Provide the (x, y) coordinate of the cell's center where the given text is located.  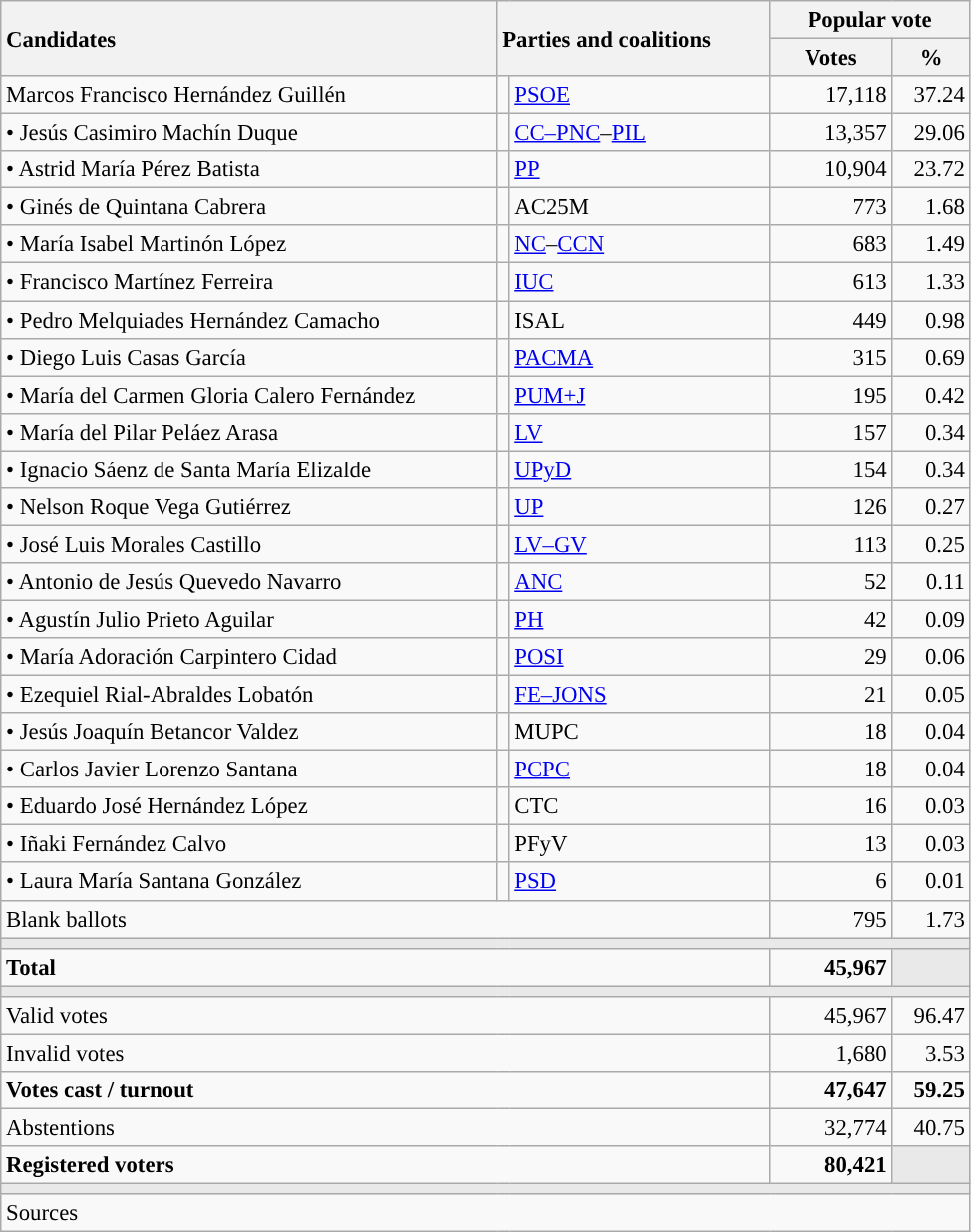
PUM+J (640, 395)
17,118 (831, 95)
FE–JONS (640, 695)
29.06 (931, 133)
• Antonio de Jesús Quevedo Navarro (249, 582)
37.24 (931, 95)
47,647 (831, 1090)
773 (831, 207)
POSI (640, 657)
1,680 (831, 1053)
• Diego Luis Casas García (249, 357)
157 (831, 432)
1.33 (931, 282)
• Francisco Martínez Ferreira (249, 282)
• María Isabel Martinón López (249, 244)
LV (640, 432)
0.27 (931, 507)
0.05 (931, 695)
Votes (831, 58)
• José Luis Morales Castillo (249, 544)
0.42 (931, 395)
Registered voters (385, 1165)
Candidates (249, 38)
32,774 (831, 1127)
PACMA (640, 357)
• Iñaki Fernández Calvo (249, 844)
10,904 (831, 169)
0.09 (931, 619)
ANC (640, 582)
PCPC (640, 770)
Parties and coalitions (634, 38)
Blank ballots (385, 919)
• María del Carmen Gloria Calero Fernández (249, 395)
16 (831, 806)
• Ignacio Sáenz de Santa María Elizalde (249, 469)
• Pedro Melquiades Hernández Camacho (249, 320)
59.25 (931, 1090)
315 (831, 357)
• Ginés de Quintana Cabrera (249, 207)
• María Adoración Carpintero Cidad (249, 657)
• Jesús Casimiro Machín Duque (249, 133)
ISAL (640, 320)
0.69 (931, 357)
• Ezequiel Rial-Abraldes Lobatón (249, 695)
0.11 (931, 582)
Invalid votes (385, 1053)
Valid votes (385, 1016)
3.53 (931, 1053)
21 (831, 695)
Sources (485, 1213)
13,357 (831, 133)
• Astrid María Pérez Batista (249, 169)
126 (831, 507)
PP (640, 169)
LV–GV (640, 544)
6 (831, 882)
1.73 (931, 919)
• María del Pilar Peláez Arasa (249, 432)
PSD (640, 882)
23.72 (931, 169)
AC25M (640, 207)
683 (831, 244)
Votes cast / turnout (385, 1090)
• Eduardo José Hernández López (249, 806)
• Carlos Javier Lorenzo Santana (249, 770)
PFyV (640, 844)
0.98 (931, 320)
13 (831, 844)
96.47 (931, 1016)
113 (831, 544)
IUC (640, 282)
52 (831, 582)
• Agustín Julio Prieto Aguilar (249, 619)
• Nelson Roque Vega Gutiérrez (249, 507)
CTC (640, 806)
Abstentions (385, 1127)
42 (831, 619)
1.49 (931, 244)
0.25 (931, 544)
80,421 (831, 1165)
29 (831, 657)
613 (831, 282)
40.75 (931, 1127)
Marcos Francisco Hernández Guillén (249, 95)
CC–PNC–PIL (640, 133)
449 (831, 320)
795 (831, 919)
• Jesús Joaquín Betancor Valdez (249, 732)
PH (640, 619)
NC–CCN (640, 244)
154 (831, 469)
Total (385, 967)
% (931, 58)
0.06 (931, 657)
Popular vote (869, 20)
PSOE (640, 95)
0.01 (931, 882)
MUPC (640, 732)
1.68 (931, 207)
• Laura María Santana González (249, 882)
195 (831, 395)
UP (640, 507)
UPyD (640, 469)
